Provide the [x, y] coordinate of the cell's center where the given text is located.  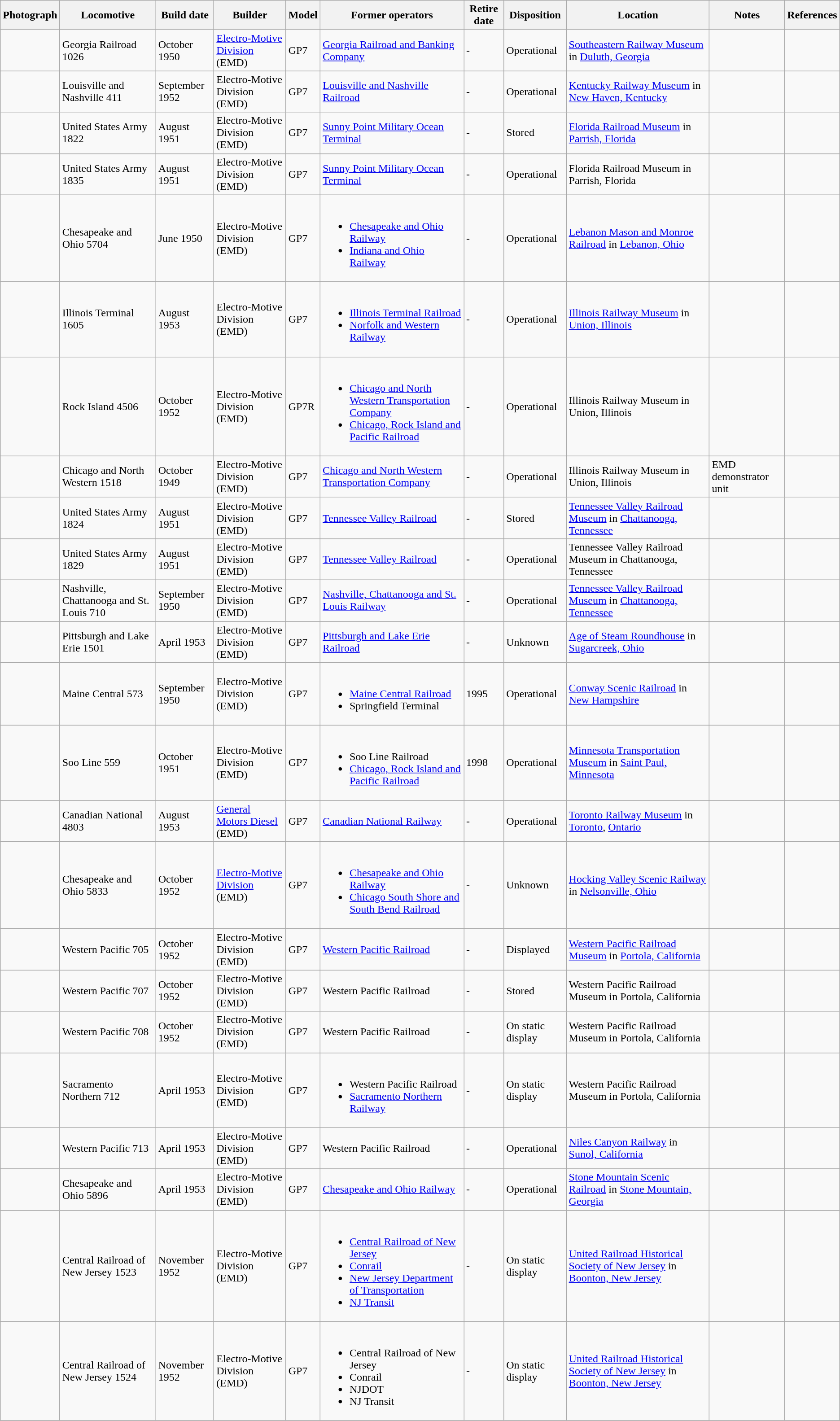
October 1949 [185, 477]
Maine Central RailroadSpringfield Terminal [392, 694]
Georgia Railroad and Banking Company [392, 50]
Chicago and North Western Transportation Company [392, 477]
Western Pacific 713 [108, 1148]
Chicago and North Western Transportation CompanyChicago, Rock Island and Pacific Railroad [392, 407]
Central Railroad of New JerseyConrailNJDOTNJ Transit [392, 1371]
Nashville, Chattanooga and St. Louis 710 [108, 600]
United States Army 1824 [108, 518]
Rock Island 4506 [108, 407]
Central Railroad of New Jersey 1524 [108, 1371]
Age of Steam Roundhouse in Sugarcreek, Ohio [638, 642]
Chesapeake and Ohio 5896 [108, 1189]
Soo Line 559 [108, 763]
Minnesota Transportation Museum in Saint Paul, Minnesota [638, 763]
Stone Mountain Scenic Railroad in Stone Mountain, Georgia [638, 1189]
Canadian National 4803 [108, 821]
References [812, 15]
Illinois Terminal 1605 [108, 319]
Soo Line RailroadChicago, Rock Island and Pacific Railroad [392, 763]
1995 [484, 694]
Chesapeake and Ohio 5704 [108, 238]
Louisville and Nashville 411 [108, 92]
Western Pacific RailroadSacramento Northern Railway [392, 1090]
United States Army 1829 [108, 559]
Model [303, 15]
United States Army 1835 [108, 174]
Pittsburgh and Lake Erie 1501 [108, 642]
Canadian National Railway [392, 821]
Locomotive [108, 15]
1998 [484, 763]
Illinois Terminal RailroadNorfolk and Western Railway [392, 319]
Central Railroad of New Jersey 1523 [108, 1266]
Western Pacific 708 [108, 1032]
Central Railroad of New JerseyConrailNew Jersey Department of TransportationNJ Transit [392, 1266]
Toronto Railway Museum in Toronto, Ontario [638, 821]
Lebanon Mason and Monroe Railroad in Lebanon, Ohio [638, 238]
Niles Canyon Railway in Sunol, California [638, 1148]
Build date [185, 15]
Hocking Valley Scenic Railway in Nelsonville, Ohio [638, 885]
Builder [250, 15]
Chesapeake and Ohio RailwayIndiana and Ohio Railway [392, 238]
General Motors Diesel (EMD) [250, 821]
Western Pacific 705 [108, 949]
Southeastern Railway Museum in Duluth, Georgia [638, 50]
Louisville and Nashville Railroad [392, 92]
Displayed [535, 949]
Chesapeake and Ohio RailwayChicago South Shore and South Bend Railroad [392, 885]
October 1951 [185, 763]
Former operators [392, 15]
Chicago and North Western 1518 [108, 477]
Maine Central 573 [108, 694]
Georgia Railroad 1026 [108, 50]
Pittsburgh and Lake Erie Railroad [392, 642]
Photograph [30, 15]
Chesapeake and Ohio 5833 [108, 885]
Retire date [484, 15]
October 1950 [185, 50]
Location [638, 15]
September 1952 [185, 92]
United States Army 1822 [108, 133]
Chesapeake and Ohio Railway [392, 1189]
Conway Scenic Railroad in New Hampshire [638, 694]
Notes [747, 15]
June 1950 [185, 238]
Nashville, Chattanooga and St. Louis Railway [392, 600]
Disposition [535, 15]
Western Pacific 707 [108, 991]
Kentucky Railway Museum in New Haven, Kentucky [638, 92]
Sacramento Northern 712 [108, 1090]
GP7R [303, 407]
EMD demonstrator unit [747, 477]
